Locate the cell with the specified text and output its [x, y] center coordinate. 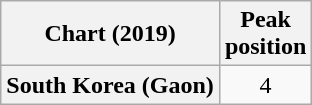
4 [265, 85]
South Korea (Gaon) [110, 85]
Peakposition [265, 34]
Chart (2019) [110, 34]
